For the text-containing cell, return its midpoint in (X, Y) coordinate format. 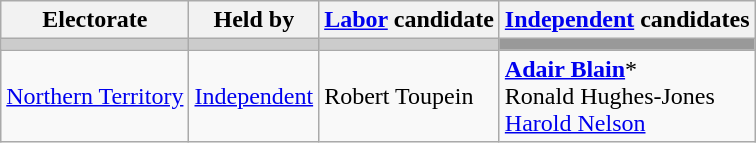
Independent candidates (627, 20)
Electorate (95, 20)
Independent (254, 96)
Robert Toupein (410, 96)
Northern Territory (95, 96)
Held by (254, 20)
Adair Blain*Ronald Hughes-JonesHarold Nelson (627, 96)
Labor candidate (410, 20)
